Return the [x, y] coordinate for the center point of the cell that contains the specified text.  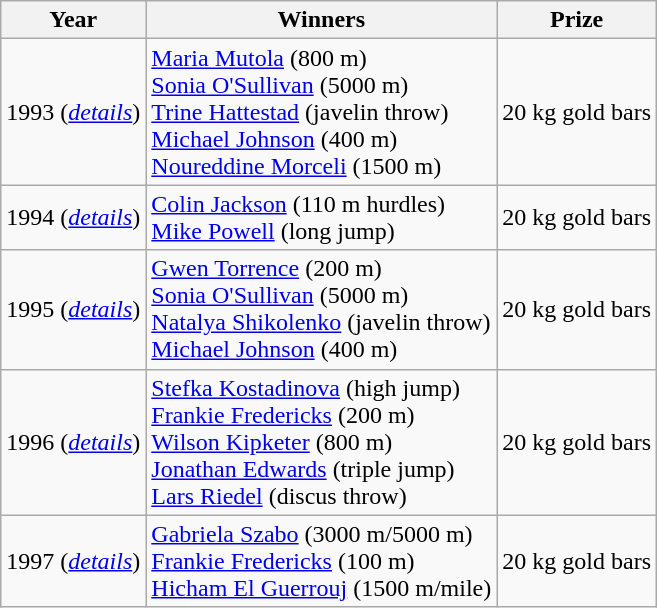
1994 (details) [74, 218]
Stefka Kostadinova (high jump)Frankie Fredericks (200 m)Wilson Kipketer (800 m)Jonathan Edwards (triple jump)Lars Riedel (discus throw) [322, 442]
Gwen Torrence (200 m)Sonia O'Sullivan (5000 m)Natalya Shikolenko (javelin throw)Michael Johnson (400 m) [322, 310]
Colin Jackson (110 m hurdles)Mike Powell (long jump) [322, 218]
1993 (details) [74, 112]
Winners [322, 20]
Year [74, 20]
Maria Mutola (800 m)Sonia O'Sullivan (5000 m)Trine Hattestad (javelin throw)Michael Johnson (400 m)Noureddine Morceli (1500 m) [322, 112]
Prize [577, 20]
1996 (details) [74, 442]
1995 (details) [74, 310]
1997 (details) [74, 561]
Gabriela Szabo (3000 m/5000 m)Frankie Fredericks (100 m)Hicham El Guerrouj (1500 m/mile) [322, 561]
